Provide the (x, y) coordinate of the cell's center where the given text is located.  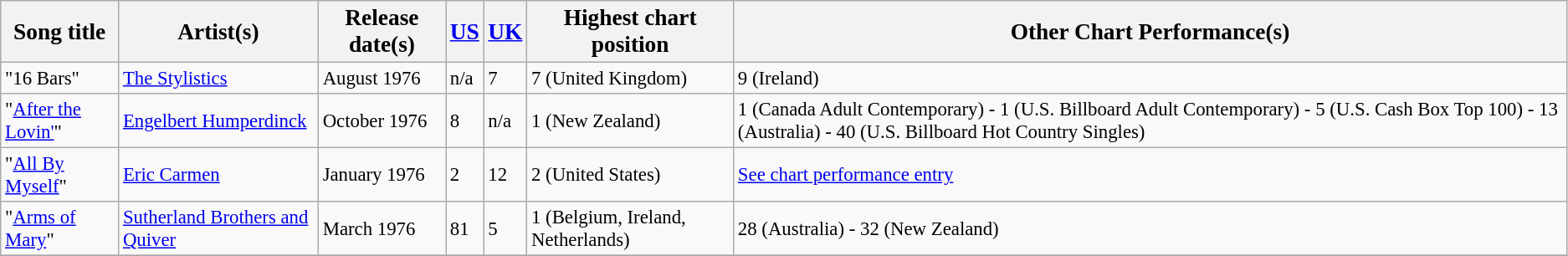
Eric Carmen (219, 176)
Artist(s) (219, 32)
28 (Australia) - 32 (New Zealand) (1150, 229)
7 (United Kingdom) (631, 79)
UK (505, 32)
12 (505, 176)
October 1976 (382, 120)
"All By Myself" (60, 176)
US (464, 32)
Highest chart position (631, 32)
7 (505, 79)
"After the Lovin'" (60, 120)
Sutherland Brothers and Quiver (219, 229)
Other Chart Performance(s) (1150, 32)
1 (New Zealand) (631, 120)
1 (Belgium, Ireland, Netherlands) (631, 229)
Song title (60, 32)
January 1976 (382, 176)
"Arms of Mary" (60, 229)
See chart performance entry (1150, 176)
5 (505, 229)
9 (Ireland) (1150, 79)
2 (464, 176)
"16 Bars" (60, 79)
Engelbert Humperdinck (219, 120)
March 1976 (382, 229)
81 (464, 229)
8 (464, 120)
August 1976 (382, 79)
Release date(s) (382, 32)
The Stylistics (219, 79)
2 (United States) (631, 176)
